Find where the given text appears and provide that cell's center as (X, Y) coordinate. 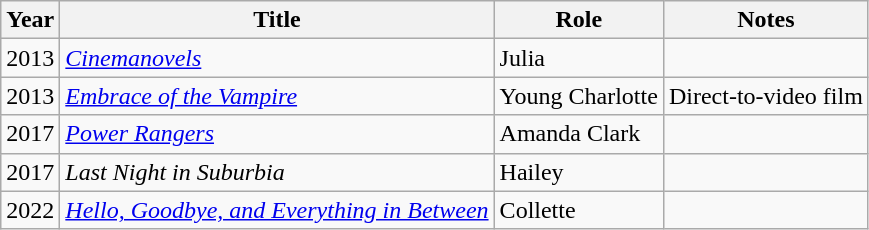
Cinemanovels (277, 58)
Embrace of the Vampire (277, 96)
Power Rangers (277, 134)
Year (30, 20)
Direct-to-video film (766, 96)
Hailey (578, 172)
Julia (578, 58)
Hello, Goodbye, and Everything in Between (277, 210)
Collette (578, 210)
Amanda Clark (578, 134)
Role (578, 20)
Last Night in Suburbia (277, 172)
Young Charlotte (578, 96)
2022 (30, 210)
Notes (766, 20)
Title (277, 20)
